Return the [x, y] coordinate for the center point of the cell that contains the specified text.  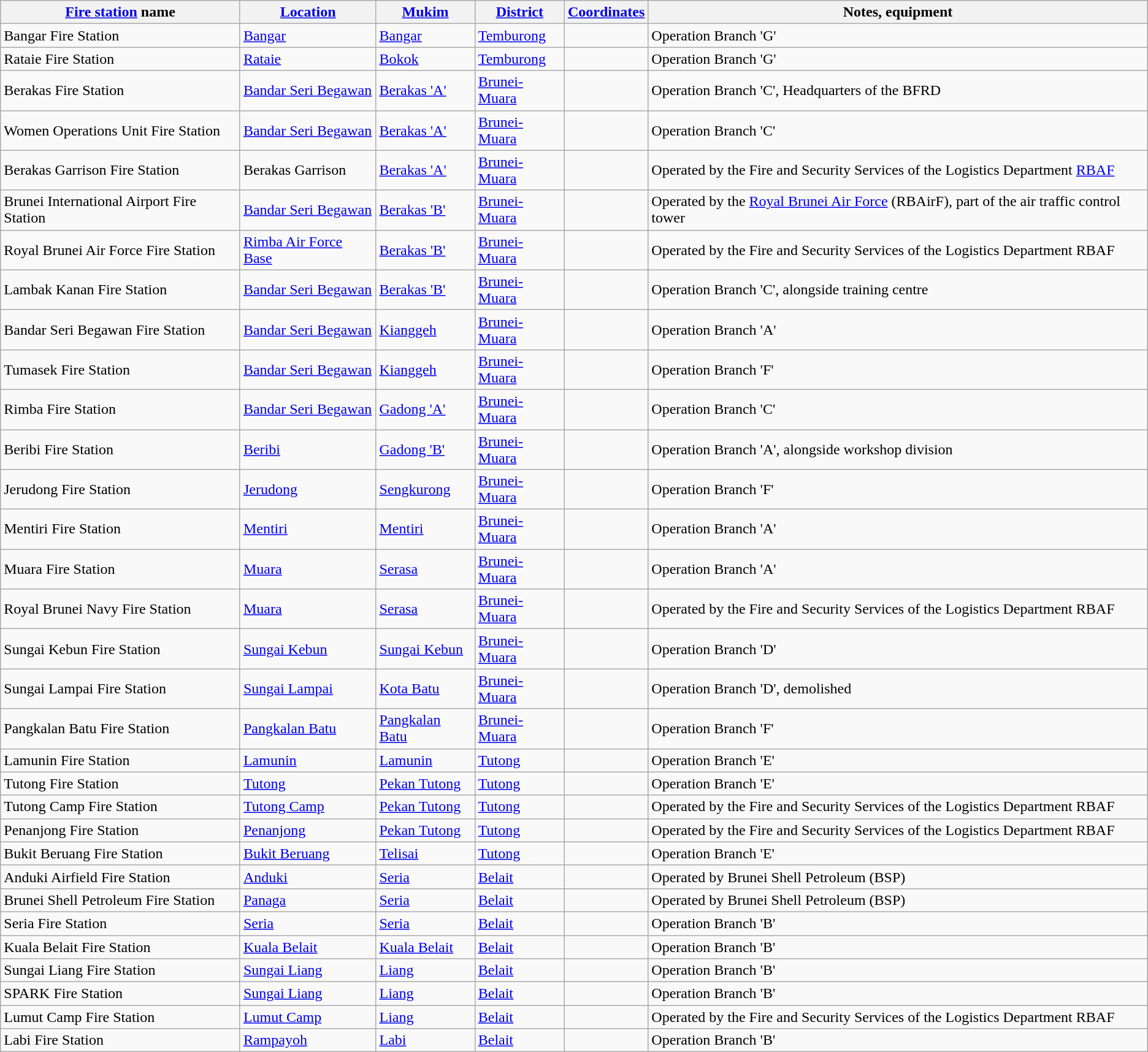
Lumut Camp [308, 1017]
Operation Branch 'D' [898, 649]
Anduki Airfield Fire Station [120, 877]
Anduki [308, 877]
Operation Branch 'A', alongside workshop division [898, 449]
Telisai [426, 853]
Operated by the Royal Brunei Air Force (RBAirF), part of the air traffic control tower [898, 210]
Jerudong [308, 489]
Muara Fire Station [120, 569]
Bukit Beruang [308, 853]
Mukim [426, 12]
Beribi Fire Station [120, 449]
Tumasek Fire Station [120, 369]
Bandar Seri Begawan Fire Station [120, 330]
SPARK Fire Station [120, 994]
Women Operations Unit Fire Station [120, 130]
Pangkalan Batu Fire Station [120, 728]
Fire station name [120, 12]
Mentiri Fire Station [120, 530]
District [519, 12]
Operation Branch 'C', alongside training centre [898, 289]
Brunei Shell Petroleum Fire Station [120, 900]
Tutong Fire Station [120, 783]
Rataie Fire Station [120, 59]
Seria Fire Station [120, 923]
Penanjong [308, 830]
Bangar Fire Station [120, 36]
Operation Branch 'D', demolished [898, 689]
Rampayoh [308, 1040]
Panaga [308, 900]
Gadong 'A' [426, 410]
Berakas Garrison Fire Station [120, 170]
Penanjong Fire Station [120, 830]
Tutong Camp Fire Station [120, 807]
Lambak Kanan Fire Station [120, 289]
Royal Brunei Air Force Fire Station [120, 250]
Sungai Lampai [308, 689]
Jerudong Fire Station [120, 489]
Labi [426, 1040]
Rimba Fire Station [120, 410]
Sungai Kebun Fire Station [120, 649]
Berakas Garrison [308, 170]
Tutong Camp [308, 807]
Coordinates [606, 12]
Lamunin Fire Station [120, 760]
Lumut Camp Fire Station [120, 1017]
Gadong 'B' [426, 449]
Operation Branch 'C', Headquarters of the BFRD [898, 91]
Royal Brunei Navy Fire Station [120, 609]
Sengkurong [426, 489]
Berakas Fire Station [120, 91]
Bukit Beruang Fire Station [120, 853]
Sungai Liang Fire Station [120, 970]
Rimba Air Force Base [308, 250]
Location [308, 12]
Labi Fire Station [120, 1040]
Kuala Belait Fire Station [120, 947]
Notes, equipment [898, 12]
Kota Batu [426, 689]
Brunei International Airport Fire Station [120, 210]
Sungai Lampai Fire Station [120, 689]
Beribi [308, 449]
Bokok [426, 59]
Rataie [308, 59]
